Pinpoint the cell where the given text exists, returning its [x, y] midpoint coordinate. 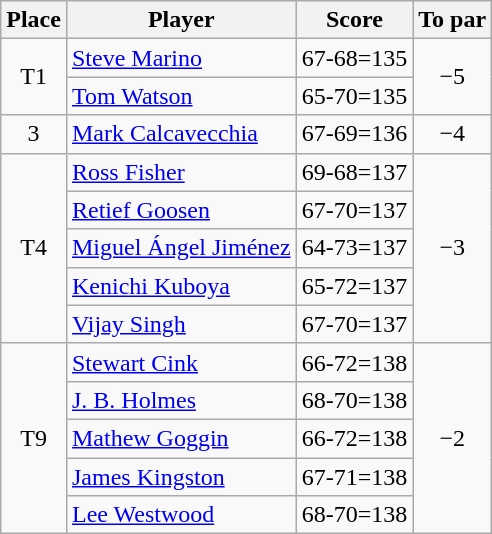
67-68=135 [354, 58]
Miguel Ángel Jiménez [181, 248]
−5 [452, 77]
64-73=137 [354, 248]
To par [452, 20]
−3 [452, 248]
Steve Marino [181, 58]
J. B. Holmes [181, 400]
Stewart Cink [181, 362]
67-69=136 [354, 134]
Vijay Singh [181, 324]
James Kingston [181, 477]
65-72=137 [354, 286]
T1 [34, 77]
−4 [452, 134]
Tom Watson [181, 96]
Retief Goosen [181, 210]
Kenichi Kuboya [181, 286]
T9 [34, 438]
65-70=135 [354, 96]
Mark Calcavecchia [181, 134]
Ross Fisher [181, 172]
T4 [34, 248]
Mathew Goggin [181, 438]
−2 [452, 438]
Score [354, 20]
Lee Westwood [181, 515]
67-71=138 [354, 477]
3 [34, 134]
Player [181, 20]
Place [34, 20]
69-68=137 [354, 172]
